Capture the cell that displays the provided text and extract its [x, y] central coordinate. 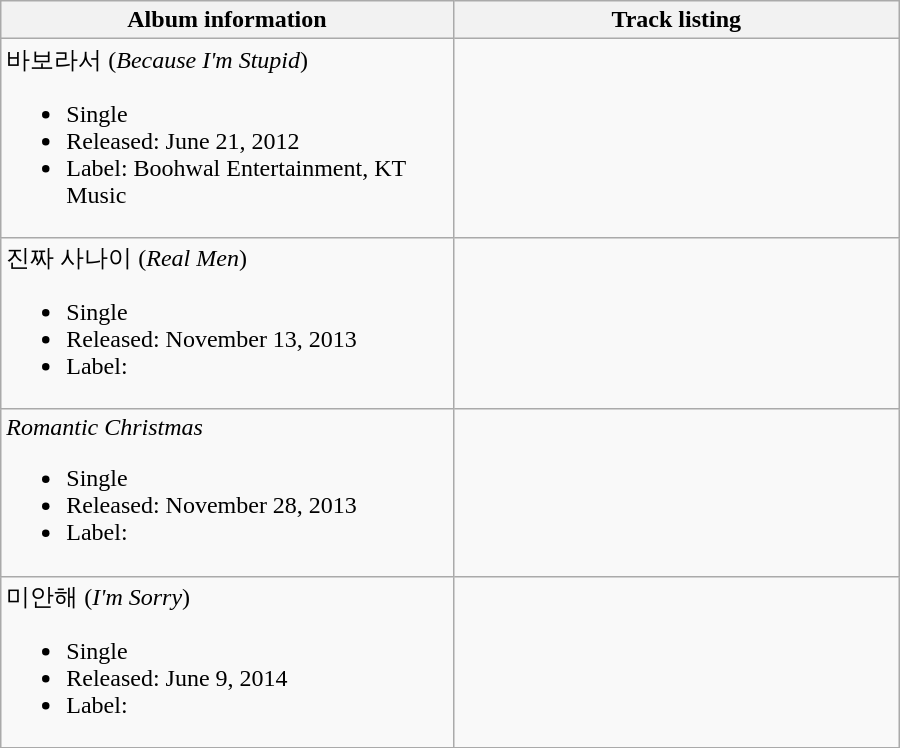
진짜 사나이 (Real Men)SingleReleased: November 13, 2013Label: [227, 323]
Romantic ChristmasSingleReleased: November 28, 2013Label: [227, 492]
Album information [227, 20]
바보라서 (Because I'm Stupid)SingleReleased: June 21, 2012Label: Boohwal Entertainment, KT Music [227, 138]
미안해 (I'm Sorry)SingleReleased: June 9, 2014Label: [227, 662]
Track listing [676, 20]
